Return the [X, Y] coordinate for the center point of the cell that contains the specified text.  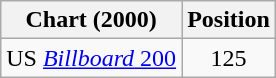
US Billboard 200 [92, 58]
Chart (2000) [92, 20]
125 [229, 58]
Position [229, 20]
